Find where the given text appears and provide that cell's center as (x, y) coordinate. 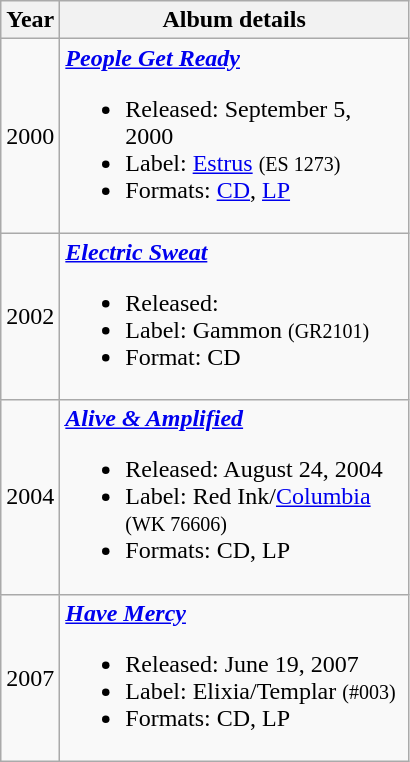
Alive & AmplifiedReleased: August 24, 2004Label: Red Ink/Columbia (WK 76606)Formats: CD, LP (234, 497)
Electric SweatReleased: Label: Gammon (GR2101)Format: CD (234, 316)
Year (30, 20)
Have MercyReleased: June 19, 2007Label: Elixia/Templar (#003)Formats: CD, LP (234, 678)
People Get ReadyReleased: September 5, 2000Label: Estrus (ES 1273)Formats: CD, LP (234, 136)
2002 (30, 316)
Album details (234, 20)
2000 (30, 136)
2004 (30, 497)
2007 (30, 678)
